Return [x, y] of the center of cell containing provided text 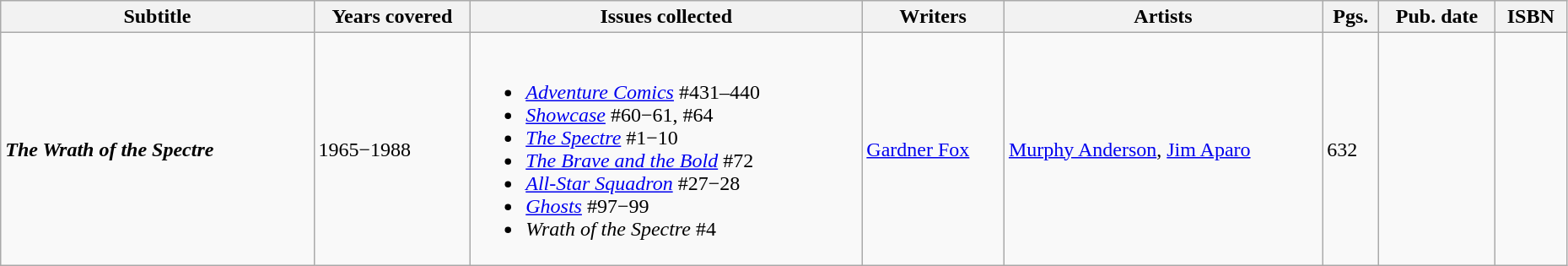
Subtitle [157, 17]
1965−1988 [392, 149]
Pgs. [1351, 17]
Writers [933, 17]
Gardner Fox [933, 149]
The Wrath of the Spectre [157, 149]
Artists [1162, 17]
Issues collected [666, 17]
ISBN [1530, 17]
Murphy Anderson, Jim Aparo [1162, 149]
632 [1351, 149]
Adventure Comics #431–440Showcase #60−61, #64The Spectre #1−10The Brave and the Bold #72All-Star Squadron #27−28Ghosts #97−99Wrath of the Spectre #4 [666, 149]
Years covered [392, 17]
Pub. date [1437, 17]
